Provide the [X, Y] coordinate of the cell's center where the given text is located.  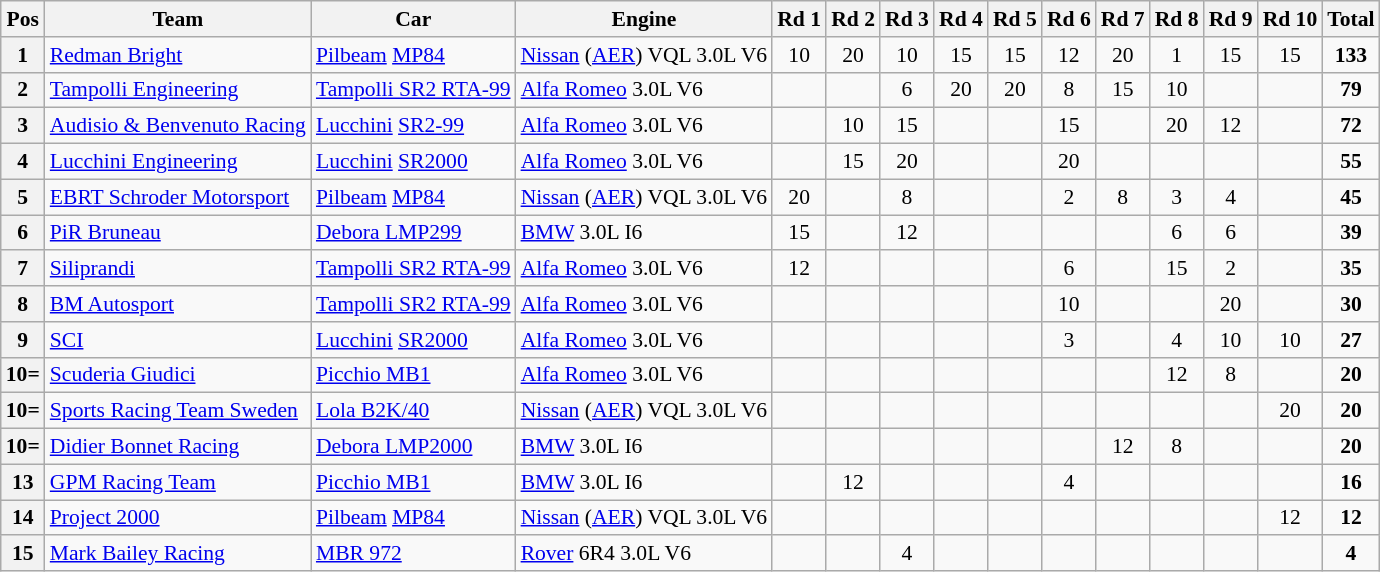
EBRT Schroder Motorsport [178, 197]
Lucchini Engineering [178, 162]
Lola B2K/40 [414, 411]
27 [1350, 340]
GPM Racing Team [178, 482]
Rover 6R4 3.0L V6 [644, 554]
79 [1350, 90]
Mark Bailey Racing [178, 554]
Lucchini SR2-99 [414, 126]
72 [1350, 126]
39 [1350, 233]
Engine [644, 19]
45 [1350, 197]
16 [1350, 482]
14 [23, 518]
Rd 4 [961, 19]
5 [23, 197]
PiR Bruneau [178, 233]
Total [1350, 19]
SCI [178, 340]
Rd 1 [799, 19]
Rd 3 [907, 19]
Redman Bright [178, 55]
Debora LMP2000 [414, 447]
MBR 972 [414, 554]
Rd 2 [853, 19]
Scuderia Giudici [178, 375]
35 [1350, 269]
Rd 6 [1069, 19]
Didier Bonnet Racing [178, 447]
Team [178, 19]
Audisio & Benvenuto Racing [178, 126]
Project 2000 [178, 518]
9 [23, 340]
55 [1350, 162]
Rd 7 [1123, 19]
Rd 10 [1290, 19]
13 [23, 482]
BM Autosport [178, 304]
Rd 5 [1015, 19]
Siliprandi [178, 269]
Debora LMP299 [414, 233]
Tampolli Engineering [178, 90]
Rd 9 [1231, 19]
Sports Racing Team Sweden [178, 411]
Pos [23, 19]
133 [1350, 55]
Rd 8 [1177, 19]
30 [1350, 304]
Car [414, 19]
7 [23, 269]
